Scan for the cell matching the given text and deliver its [X, Y] coordinate at center. 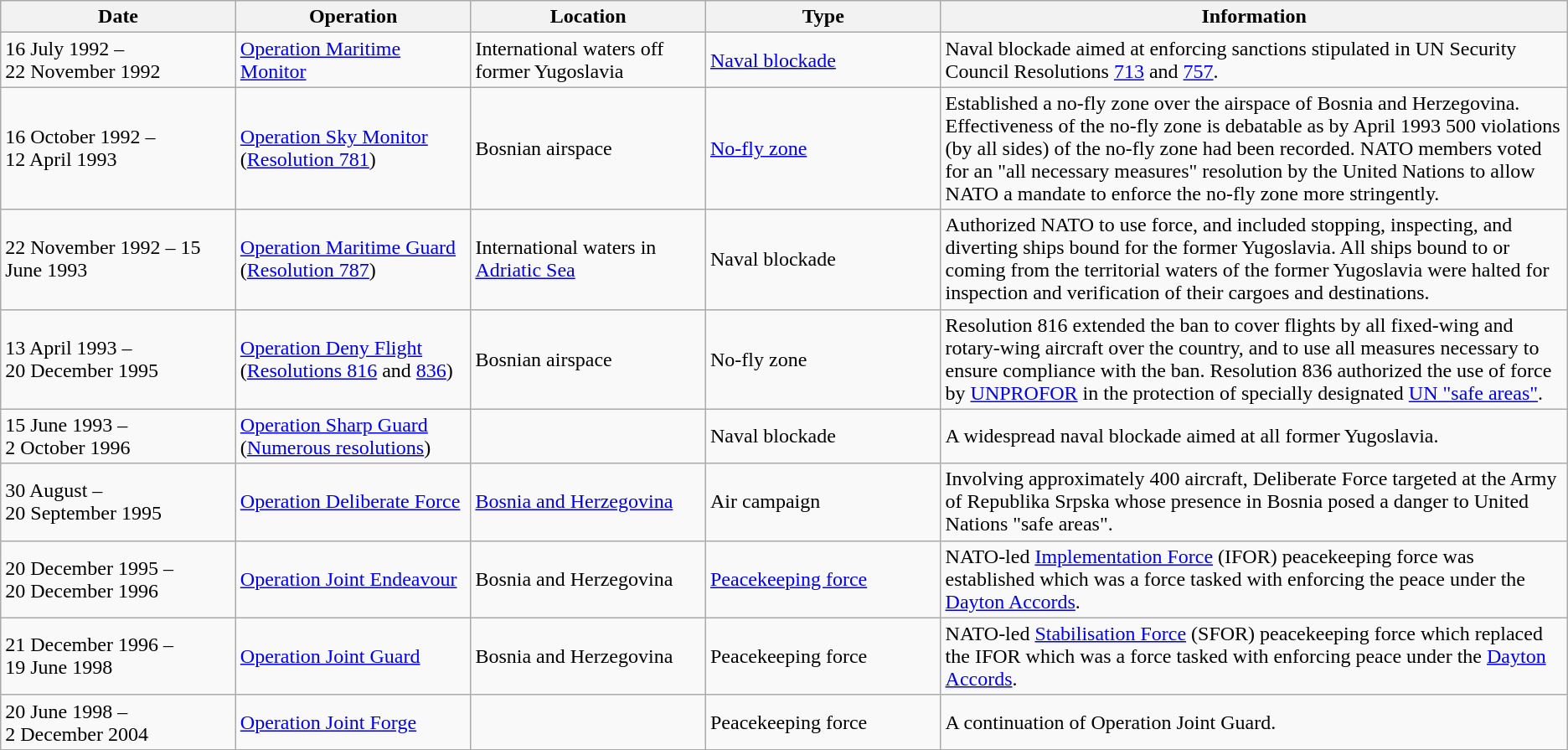
A continuation of Operation Joint Guard. [1254, 722]
21 December 1996 –19 June 1998 [119, 656]
Operation Joint Endeavour [353, 579]
Location [588, 17]
Operation Deny Flight (Resolutions 816 and 836) [353, 359]
Operation Sky Monitor (Resolution 781) [353, 148]
Operation Maritime Monitor [353, 60]
22 November 1992 – 15 June 1993 [119, 260]
Operation Sharp Guard(Numerous resolutions) [353, 436]
20 June 1998 –2 December 2004 [119, 722]
Air campaign [823, 502]
20 December 1995 –20 December 1996 [119, 579]
Operation Maritime Guard(Resolution 787) [353, 260]
International waters in Adriatic Sea [588, 260]
30 August –20 September 1995 [119, 502]
A widespread naval blockade aimed at all former Yugoslavia. [1254, 436]
16 October 1992 –12 April 1993 [119, 148]
15 June 1993 –2 October 1996 [119, 436]
International waters off former Yugoslavia [588, 60]
Operation [353, 17]
Naval blockade aimed at enforcing sanctions stipulated in UN Security Council Resolutions 713 and 757. [1254, 60]
Information [1254, 17]
16 July 1992 –22 November 1992 [119, 60]
Date [119, 17]
13 April 1993 –20 December 1995 [119, 359]
NATO-led Implementation Force (IFOR) peacekeeping force was established which was a force tasked with enforcing the peace under the Dayton Accords. [1254, 579]
Operation Deliberate Force [353, 502]
Operation Joint Guard [353, 656]
Type [823, 17]
Operation Joint Forge [353, 722]
